Locate the cell with the specified text and output its [x, y] center coordinate. 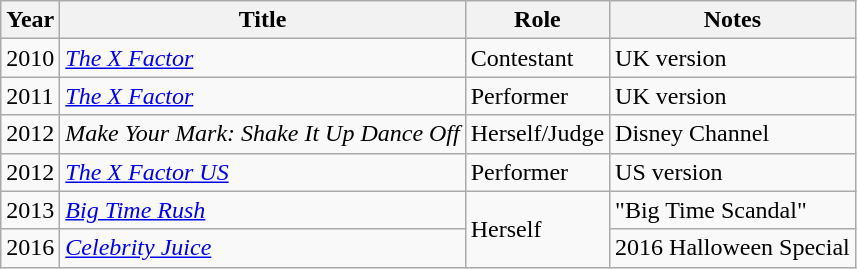
2011 [30, 96]
Herself/Judge [537, 134]
Big Time Rush [262, 210]
2016 [30, 248]
"Big Time Scandal" [733, 210]
2016 Halloween Special [733, 248]
Notes [733, 20]
Herself [537, 229]
Title [262, 20]
Contestant [537, 58]
US version [733, 172]
Disney Channel [733, 134]
Make Your Mark: Shake It Up Dance Off [262, 134]
Celebrity Juice [262, 248]
Role [537, 20]
2010 [30, 58]
2013 [30, 210]
The X Factor US [262, 172]
Year [30, 20]
